For the text-containing cell, return its midpoint in [x, y] coordinate format. 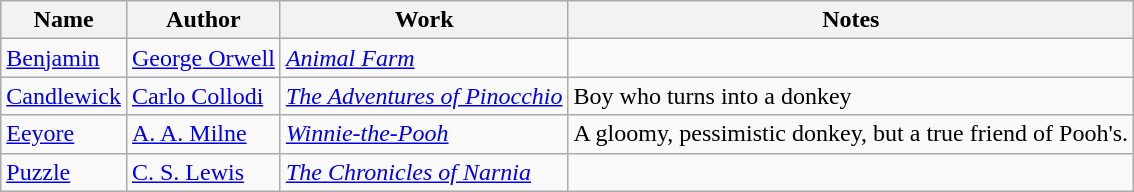
C. S. Lewis [203, 172]
The Adventures of Pinocchio [424, 96]
Carlo Collodi [203, 96]
Benjamin [64, 58]
Author [203, 20]
Name [64, 20]
Eeyore [64, 134]
The Chronicles of Narnia [424, 172]
Candlewick [64, 96]
Animal Farm [424, 58]
Winnie-the-Pooh [424, 134]
A. A. Milne [203, 134]
George Orwell [203, 58]
Notes [851, 20]
Boy who turns into a donkey [851, 96]
Puzzle [64, 172]
A gloomy, pessimistic donkey, but a true friend of Pooh's. [851, 134]
Work [424, 20]
